For the text-containing cell, return its midpoint in [x, y] coordinate format. 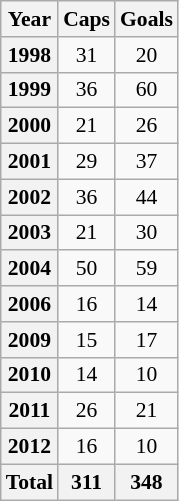
60 [146, 90]
2002 [30, 197]
1999 [30, 90]
2010 [30, 375]
2006 [30, 304]
17 [146, 340]
Caps [86, 19]
Total [30, 482]
2004 [30, 269]
20 [146, 55]
2000 [30, 126]
Goals [146, 19]
2012 [30, 447]
2009 [30, 340]
59 [146, 269]
31 [86, 55]
44 [146, 197]
2011 [30, 411]
50 [86, 269]
15 [86, 340]
37 [146, 162]
Year [30, 19]
2001 [30, 162]
1998 [30, 55]
2003 [30, 233]
311 [86, 482]
348 [146, 482]
30 [146, 233]
29 [86, 162]
